Find where the given text appears and provide that cell's center as [x, y] coordinate. 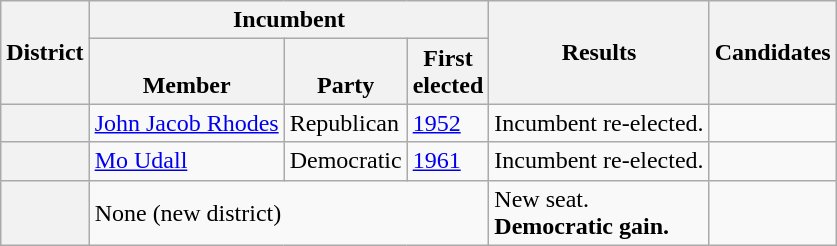
Candidates [772, 52]
1961 [448, 161]
Firstelected [448, 72]
1952 [448, 123]
Party [346, 72]
Mo Udall [186, 161]
None (new district) [289, 212]
District [45, 52]
New seat.Democratic gain. [599, 212]
Republican [346, 123]
John Jacob Rhodes [186, 123]
Incumbent [289, 20]
Member [186, 72]
Results [599, 52]
Democratic [346, 161]
